Identify which cell holds the provided text, then report its (x, y) central coordinate. 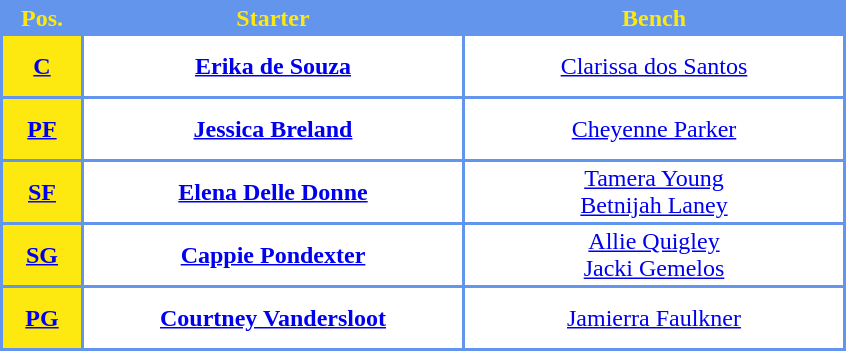
Tamera YoungBetnijah Laney (654, 192)
Clarissa dos Santos (654, 66)
Bench (654, 18)
Allie QuigleyJacki Gemelos (654, 255)
Pos. (42, 18)
SG (42, 255)
Cappie Pondexter (273, 255)
SF (42, 192)
Courtney Vandersloot (273, 318)
PG (42, 318)
C (42, 66)
PF (42, 129)
Cheyenne Parker (654, 129)
Starter (273, 18)
Jamierra Faulkner (654, 318)
Jessica Breland (273, 129)
Erika de Souza (273, 66)
Elena Delle Donne (273, 192)
